For the text-containing cell, return its midpoint in [x, y] coordinate format. 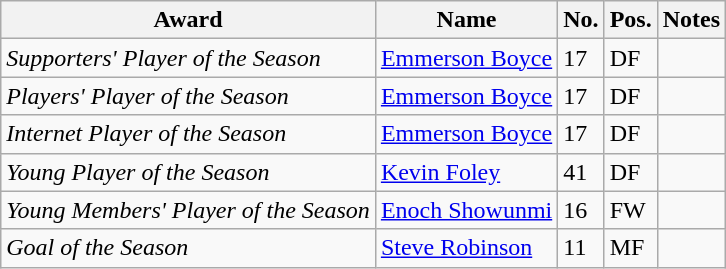
FW [630, 210]
No. [581, 20]
Players' Player of the Season [188, 96]
41 [581, 172]
Internet Player of the Season [188, 134]
11 [581, 248]
Pos. [630, 20]
MF [630, 248]
Name [466, 20]
Young Player of the Season [188, 172]
Young Members' Player of the Season [188, 210]
Enoch Showunmi [466, 210]
Kevin Foley [466, 172]
Supporters' Player of the Season [188, 58]
Steve Robinson [466, 248]
Notes [691, 20]
Award [188, 20]
Goal of the Season [188, 248]
16 [581, 210]
